Return the [x, y] coordinate for the center point of the cell that contains the specified text.  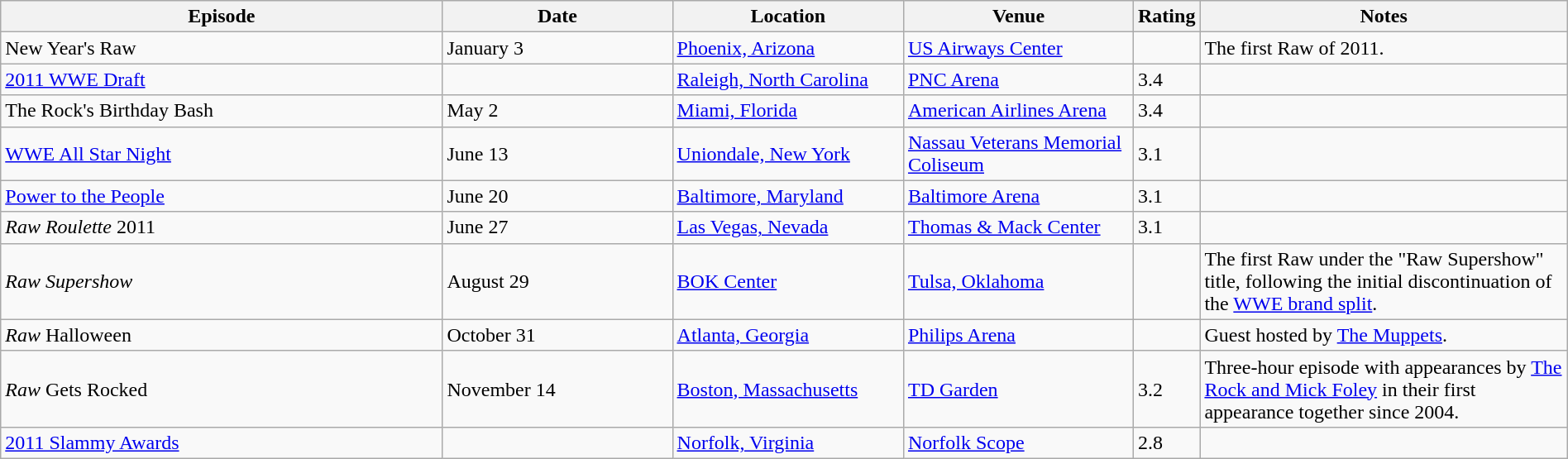
Rating [1167, 17]
Philips Arena [1018, 335]
Venue [1018, 17]
US Airways Center [1018, 48]
2.8 [1167, 442]
2011 Slammy Awards [222, 442]
June 20 [557, 196]
Power to the People [222, 196]
Guest hosted by The Muppets. [1384, 335]
The Rock's Birthday Bash [222, 111]
The first Raw of 2011. [1384, 48]
October 31 [557, 335]
Boston, Massachusetts [787, 389]
Norfolk, Virginia [787, 442]
PNC Arena [1018, 79]
American Airlines Arena [1018, 111]
Raw Roulette 2011 [222, 227]
Baltimore, Maryland [787, 196]
May 2 [557, 111]
June 27 [557, 227]
Raw Gets Rocked [222, 389]
November 14 [557, 389]
Episode [222, 17]
Norfolk Scope [1018, 442]
The first Raw under the "Raw Supershow" title, following the initial discontinuation of the WWE brand split. [1384, 281]
Uniondale, New York [787, 154]
Phoenix, Arizona [787, 48]
January 3 [557, 48]
Thomas & Mack Center [1018, 227]
Baltimore Arena [1018, 196]
Location [787, 17]
Raw Supershow [222, 281]
New Year's Raw [222, 48]
Atlanta, Georgia [787, 335]
Notes [1384, 17]
Date [557, 17]
Nassau Veterans Memorial Coliseum [1018, 154]
TD Garden [1018, 389]
3.2 [1167, 389]
Raw Halloween [222, 335]
Tulsa, Oklahoma [1018, 281]
Raleigh, North Carolina [787, 79]
WWE All Star Night [222, 154]
Las Vegas, Nevada [787, 227]
Miami, Florida [787, 111]
BOK Center [787, 281]
2011 WWE Draft [222, 79]
June 13 [557, 154]
Three-hour episode with appearances by The Rock and Mick Foley in their first appearance together since 2004. [1384, 389]
August 29 [557, 281]
